Extract the (x, y) coordinate from the center of the cell holding the provided text.  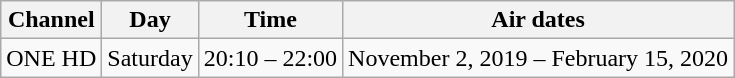
Channel (52, 20)
November 2, 2019 – February 15, 2020 (538, 58)
Saturday (150, 58)
Day (150, 20)
ONE HD (52, 58)
Time (270, 20)
Air dates (538, 20)
20:10 – 22:00 (270, 58)
